Find where the given text appears and provide that cell's center as [x, y] coordinate. 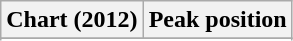
Peak position [218, 20]
Chart (2012) [72, 20]
